Return the (x, y) coordinate for the center point of the cell that contains the specified text.  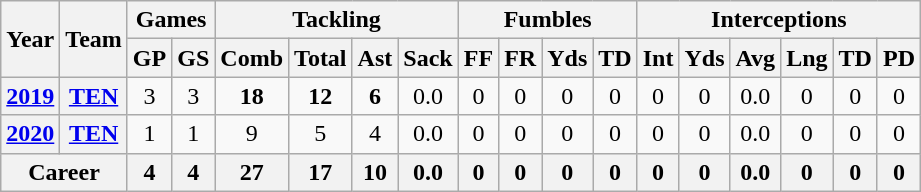
Total (321, 58)
2019 (30, 96)
10 (375, 172)
Avg (756, 58)
Ast (375, 58)
12 (321, 96)
Tackling (336, 20)
Career (64, 172)
18 (252, 96)
17 (321, 172)
Interceptions (778, 20)
GS (194, 58)
PD (898, 58)
2020 (30, 134)
Team (94, 39)
Sack (428, 58)
Lng (807, 58)
9 (252, 134)
27 (252, 172)
Int (658, 58)
Fumbles (548, 20)
Year (30, 39)
FR (520, 58)
6 (375, 96)
Comb (252, 58)
FF (478, 58)
5 (321, 134)
GP (149, 58)
Games (170, 20)
